Pinpoint the cell where the given text exists, returning its [X, Y] midpoint coordinate. 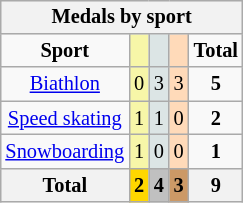
Speed skating [64, 118]
5 [216, 84]
Biathlon [64, 84]
Medals by sport [121, 17]
9 [216, 185]
4 [159, 185]
Snowboarding [64, 152]
Sport [64, 51]
